Determine the [X, Y] coordinate at the center of the cell enclosing the given text.  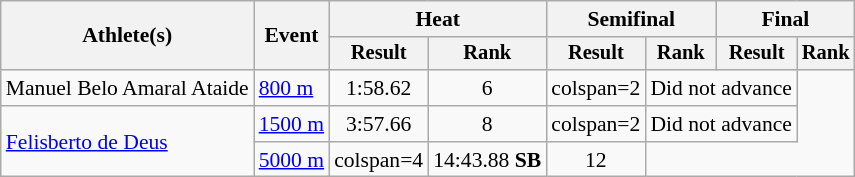
1500 m [292, 124]
Manuel Belo Amaral Ataide [128, 88]
800 m [292, 88]
8 [487, 124]
Event [292, 36]
Semifinal [631, 19]
Heat [438, 19]
Athlete(s) [128, 36]
3:57.66 [378, 124]
6 [487, 88]
Final [785, 19]
Felisberto de Deus [128, 142]
1:58.62 [378, 88]
